Identify which cell holds the provided text, then report its [X, Y] central coordinate. 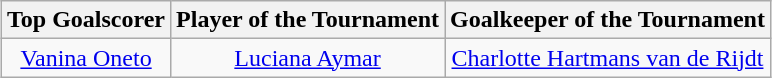
Charlotte Hartmans van de Rijdt [608, 58]
Goalkeeper of the Tournament [608, 20]
Luciana Aymar [308, 58]
Vanina Oneto [86, 58]
Top Goalscorer [86, 20]
Player of the Tournament [308, 20]
